Output the [x, y] coordinate of the center of the cell containing the given text.  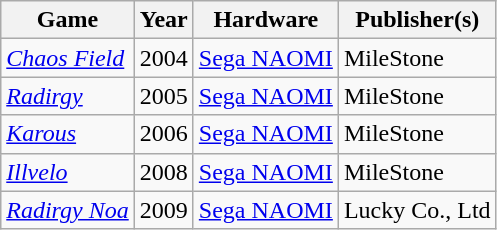
Radirgy Noa [68, 210]
Chaos Field [68, 58]
Lucky Co., Ltd [417, 210]
Game [68, 20]
2004 [164, 58]
Radirgy [68, 96]
Hardware [266, 20]
Illvelo [68, 172]
2005 [164, 96]
Year [164, 20]
Publisher(s) [417, 20]
2008 [164, 172]
2006 [164, 134]
Karous [68, 134]
2009 [164, 210]
